Return (X, Y) of the center of cell containing provided text 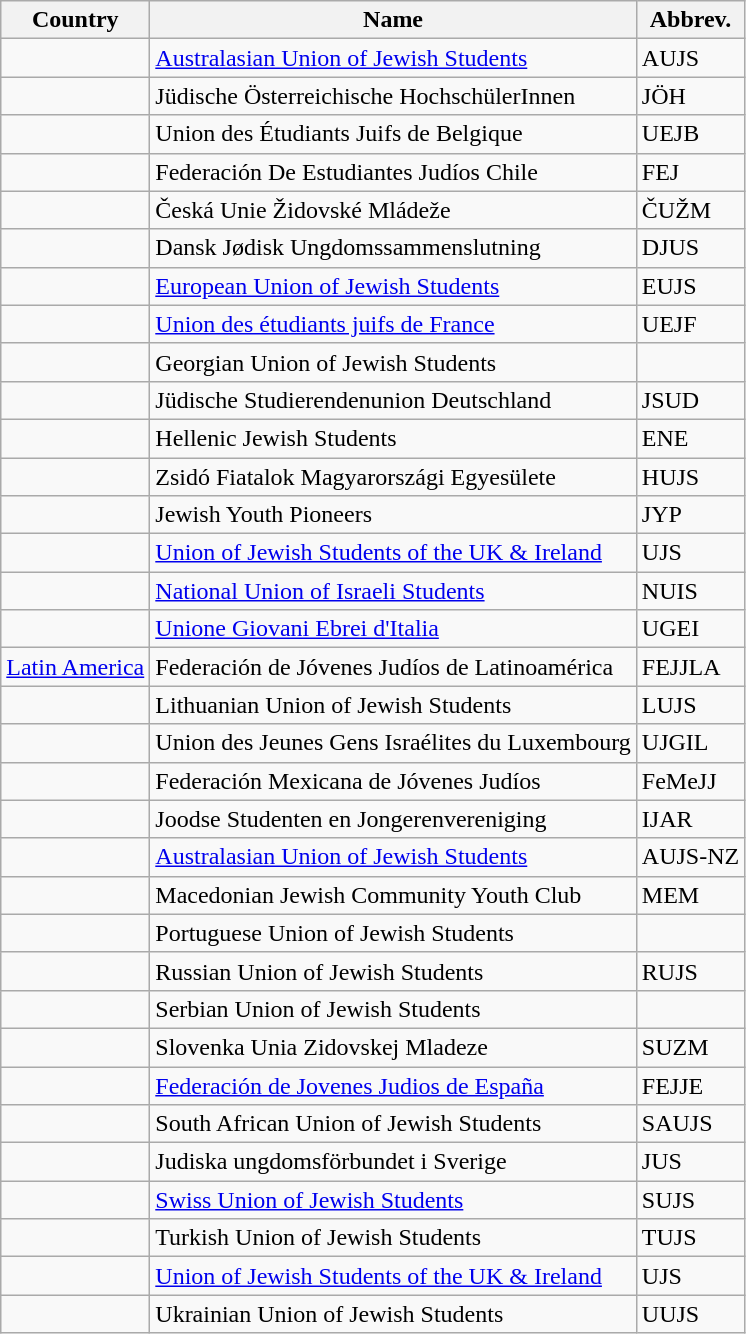
MEM (690, 895)
Hellenic Jewish Students (394, 438)
Judiska ungdomsförbundet i Sverige (394, 1162)
AUJS (690, 58)
AUJS-NZ (690, 857)
Česká Unie Židovské Mládeže (394, 210)
Unione Giovani Ebrei d'Italia (394, 629)
Ukrainian Union of Jewish Students (394, 1314)
SUZM (690, 1047)
ČUŽM (690, 210)
Name (394, 20)
FEJ (690, 172)
Federación De Estudiantes Judíos Chile (394, 172)
EUJS (690, 286)
Turkish Union of Jewish Students (394, 1238)
JYP (690, 515)
NUIS (690, 591)
JSUD (690, 400)
Dansk Jødisk Ungdomssammenslutning (394, 248)
UGEI (690, 629)
FEJJLA (690, 667)
Macedonian Jewish Community Youth Club (394, 895)
Latin America (76, 667)
Portuguese Union of Jewish Students (394, 933)
JÖH (690, 96)
European Union of Jewish Students (394, 286)
SAUJS (690, 1124)
FeMeJJ (690, 781)
TUJS (690, 1238)
HUJS (690, 477)
DJUS (690, 248)
Jüdische Österreichische HochschülerInnen (394, 96)
SUJS (690, 1200)
Federación Mexicana de Jóvenes Judíos (394, 781)
South African Union of Jewish Students (394, 1124)
Lithuanian Union of Jewish Students (394, 705)
Federación de Jovenes Judios de España (394, 1085)
FEJJE (690, 1085)
UEJF (690, 324)
Union des Jeunes Gens Israélites du Luxembourg (394, 743)
Swiss Union of Jewish Students (394, 1200)
Country (76, 20)
Serbian Union of Jewish Students (394, 1009)
Slovenka Unia Zidovskej Mladeze (394, 1047)
ENE (690, 438)
UJGIL (690, 743)
Zsidó Fiatalok Magyarországi Egyesülete (394, 477)
Jewish Youth Pioneers (394, 515)
Russian Union of Jewish Students (394, 971)
Union des étudiants juifs de France (394, 324)
IJAR (690, 819)
UUJS (690, 1314)
Federación de Jóvenes Judíos de Latinoamérica (394, 667)
Abbrev. (690, 20)
Joodse Studenten en Jongerenvereniging (394, 819)
Jüdische Studierendenunion Deutschland (394, 400)
National Union of Israeli Students (394, 591)
UEJB (690, 134)
JUS (690, 1162)
LUJS (690, 705)
Union des Étudiants Juifs de Belgique (394, 134)
Georgian Union of Jewish Students (394, 362)
RUJS (690, 971)
